Pinpoint the cell where the given text exists, returning its [X, Y] midpoint coordinate. 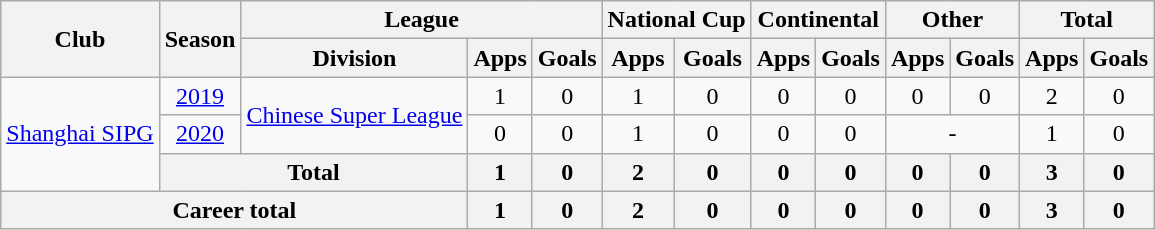
Season [200, 39]
Continental [818, 20]
2019 [200, 96]
Chinese Super League [354, 115]
Career total [234, 210]
2020 [200, 134]
Other [952, 20]
Division [354, 58]
Club [80, 39]
Shanghai SIPG [80, 134]
National Cup [676, 20]
League [422, 20]
- [952, 134]
